Capture the cell that displays the provided text and extract its [x, y] central coordinate. 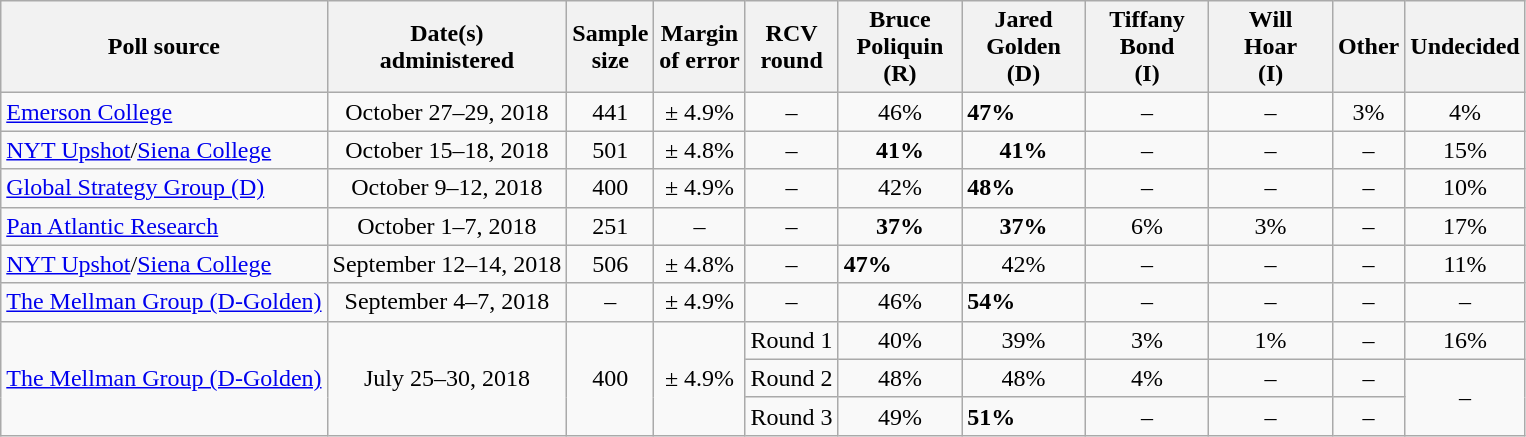
TiffanyBond(I) [1147, 47]
Round 3 [792, 416]
Samplesize [610, 47]
Global Strategy Group (D) [164, 188]
15% [1465, 150]
501 [610, 150]
Marginof error [700, 47]
WillHoar(I) [1271, 47]
July 25–30, 2018 [447, 378]
Round 1 [792, 340]
16% [1465, 340]
Emerson College [164, 112]
6% [1147, 226]
441 [610, 112]
Round 2 [792, 378]
October 1–7, 2018 [447, 226]
1% [1271, 340]
September 4–7, 2018 [447, 302]
54% [1024, 302]
506 [610, 264]
BrucePoliquin(R) [900, 47]
September 12–14, 2018 [447, 264]
Date(s)administered [447, 47]
17% [1465, 226]
40% [900, 340]
Undecided [1465, 47]
October 9–12, 2018 [447, 188]
51% [1024, 416]
10% [1465, 188]
251 [610, 226]
October 15–18, 2018 [447, 150]
Pan Atlantic Research [164, 226]
JaredGolden(D) [1024, 47]
49% [900, 416]
Other [1368, 47]
11% [1465, 264]
39% [1024, 340]
Poll source [164, 47]
October 27–29, 2018 [447, 112]
RCVround [792, 47]
